Locate the cell with the specified text and output its [X, Y] center coordinate. 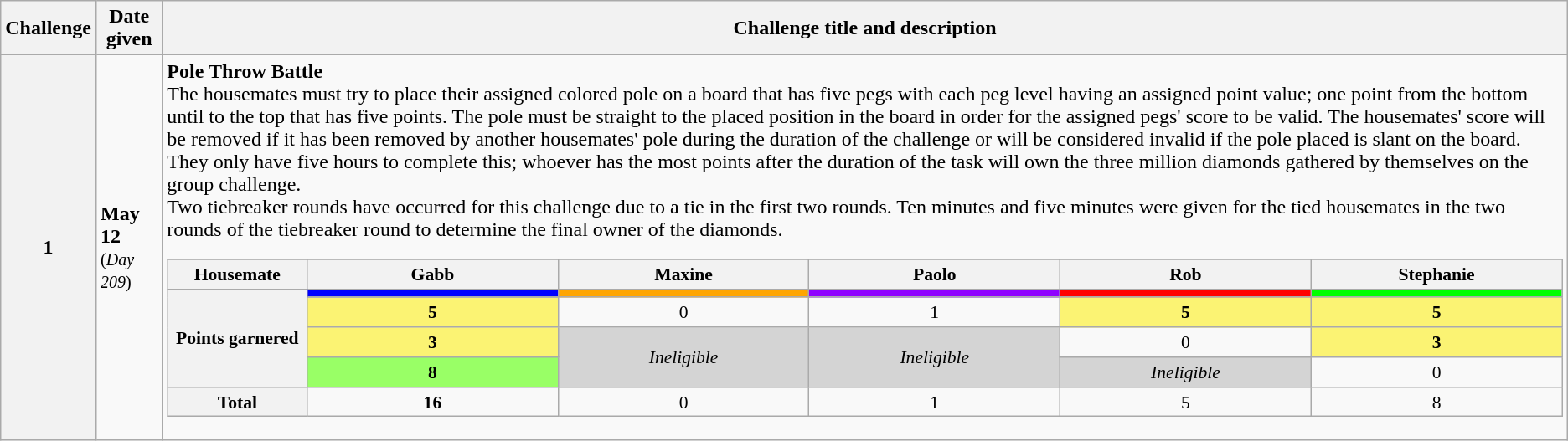
May 12(Day 209) [129, 248]
Challenge title and description [864, 28]
Maxine [683, 274]
Gabb [433, 274]
Rob [1186, 274]
Housemate [237, 274]
Points garnered [237, 338]
Stephanie [1436, 274]
Challenge [49, 28]
Paolo [935, 274]
Date given [129, 28]
Total [237, 402]
16 [433, 402]
